Find where the given text appears and provide that cell's center as [x, y] coordinate. 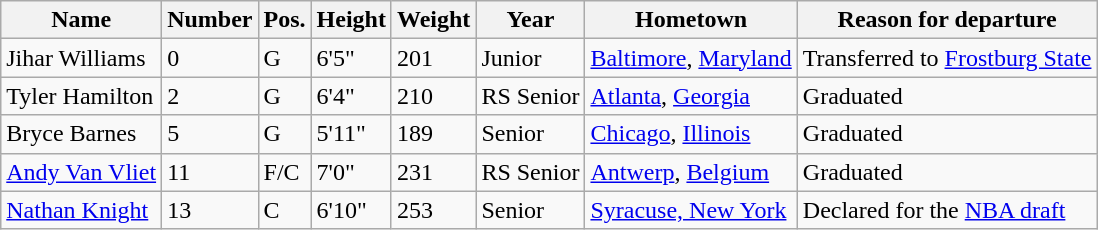
Reason for departure [947, 20]
189 [433, 134]
Chicago, Illinois [691, 134]
Antwerp, Belgium [691, 172]
Bryce Barnes [82, 134]
Atlanta, Georgia [691, 96]
0 [210, 58]
Year [530, 20]
Syracuse, New York [691, 210]
7'0" [351, 172]
Tyler Hamilton [82, 96]
Transferred to Frostburg State [947, 58]
231 [433, 172]
Baltimore, Maryland [691, 58]
Andy Van Vliet [82, 172]
Nathan Knight [82, 210]
Declared for the NBA draft [947, 210]
F/C [284, 172]
11 [210, 172]
C [284, 210]
Name [82, 20]
Jihar Williams [82, 58]
6'10" [351, 210]
6'4" [351, 96]
Junior [530, 58]
5'11" [351, 134]
Weight [433, 20]
2 [210, 96]
Number [210, 20]
Height [351, 20]
201 [433, 58]
5 [210, 134]
210 [433, 96]
Hometown [691, 20]
6'5" [351, 58]
13 [210, 210]
Pos. [284, 20]
253 [433, 210]
